Return (x, y) of the center of cell containing provided text 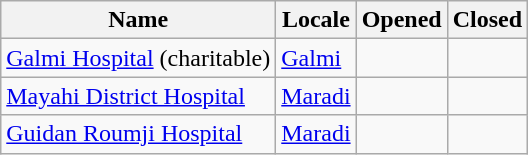
Galmi Hospital (charitable) (138, 58)
Galmi (316, 58)
Closed (487, 20)
Guidan Roumji Hospital (138, 134)
Opened (402, 20)
Mayahi District Hospital (138, 96)
Locale (316, 20)
Name (138, 20)
